Return the (x, y) coordinate for the center point of the cell that contains the specified text.  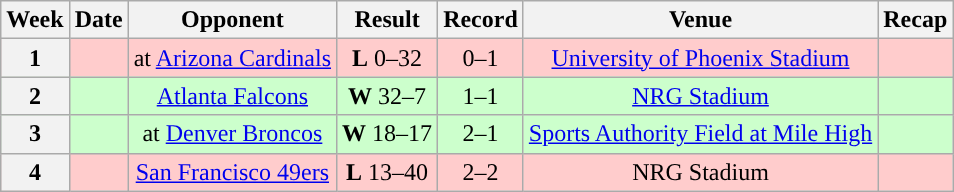
W 32–7 (388, 96)
Result (388, 20)
3 (35, 134)
2–1 (481, 134)
at Denver Broncos (232, 134)
1–1 (481, 96)
at Arizona Cardinals (232, 58)
0–1 (481, 58)
Atlanta Falcons (232, 96)
Sports Authority Field at Mile High (700, 134)
San Francisco 49ers (232, 172)
L 0–32 (388, 58)
Venue (700, 20)
W 18–17 (388, 134)
Recap (916, 20)
Date (98, 20)
4 (35, 172)
L 13–40 (388, 172)
1 (35, 58)
Week (35, 20)
Opponent (232, 20)
2–2 (481, 172)
University of Phoenix Stadium (700, 58)
Record (481, 20)
2 (35, 96)
